Pinpoint the cell where the given text exists, returning its (x, y) midpoint coordinate. 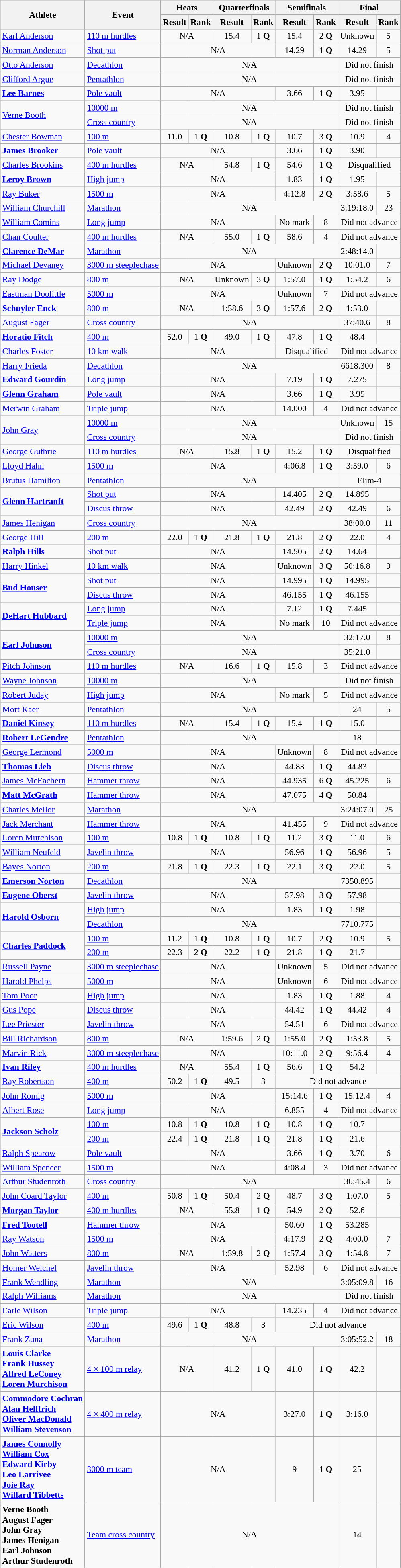
15.0 (357, 724)
Norman Anderson (43, 51)
1:53.0 (357, 308)
Brutus Hamilton (43, 480)
Edward Gourdin (43, 380)
14.235 (294, 1311)
Karl Anderson (43, 36)
3:58.6 (357, 194)
John Coard Taylor (43, 1196)
11 (388, 523)
Lee Barnes (43, 94)
1:57.6 (294, 308)
35:21.0 (357, 652)
3.90 (357, 151)
John Gray (43, 430)
Commodore Cochran Alan Helffrich Oliver MacDonald William Stevenson (43, 1414)
15 (388, 423)
1.88 (357, 996)
Eugene Oberst (43, 896)
Heats (186, 8)
50.8 (174, 1196)
15:14.6 (294, 1096)
Merwin Graham (43, 409)
William Comins (43, 223)
1:55.0 (294, 1039)
50.84 (357, 795)
Harry Hinkel (43, 566)
Ray Dodge (43, 280)
14.405 (294, 494)
2:48:14.0 (357, 251)
Jackson Scholz (43, 1132)
Verne Booth August Fager John Gray James Henigan Earl Johnson Arthur Studenroth (43, 1535)
Semifinals (307, 8)
Charles Brookins (43, 165)
Glenn Graham (43, 394)
21.7 (357, 953)
47.075 (294, 795)
Matt McGrath (43, 795)
23 (388, 208)
Harry Frieda (43, 366)
William Churchill (43, 208)
52.0 (174, 337)
41.2 (232, 1369)
4:08.4 (294, 1168)
3:19:18.0 (357, 208)
Otto Anderson (43, 65)
55.4 (232, 1067)
54.9 (294, 1211)
Bayes Norton (43, 867)
10:01.0 (357, 265)
Fred Tootell (43, 1225)
4 × 100 m relay (123, 1369)
1:59.6 (232, 1039)
1:07.0 (357, 1196)
1:57.0 (294, 280)
Robert LeGendre (43, 738)
52.98 (294, 1268)
7.275 (357, 380)
1:57.4 (294, 1254)
49.5 (232, 1082)
3:05:52.2 (357, 1339)
32:17.0 (357, 638)
24 (357, 709)
41.0 (294, 1369)
Eastman Doolittle (43, 294)
Pitch Johnson (43, 666)
Glenn Hartranft (43, 502)
21.6 (357, 1139)
Horatio Fitch (43, 337)
Harold Osborn (43, 917)
50:16.8 (357, 566)
55.8 (232, 1211)
14 (357, 1535)
John Watters (43, 1254)
Chester Bowman (43, 137)
Harold Phelps (43, 982)
Bill Richardson (43, 1039)
Quarterfinals (244, 8)
James McEachern (43, 781)
Charles Foster (43, 351)
14.000 (294, 409)
John Romig (43, 1096)
Ray Robertson (43, 1082)
Team cross country (123, 1535)
James Henigan (43, 523)
Michael Devaney (43, 265)
Homer Welchel (43, 1268)
3.70 (357, 1153)
Tom Poor (43, 996)
DeHart Hubbard (43, 616)
50.2 (174, 1082)
58.6 (294, 237)
54.2 (357, 1067)
William Neufeld (43, 853)
3:24:07.0 (357, 810)
Ivan Riley (43, 1067)
4:06.8 (294, 466)
Loren Murchison (43, 838)
14.64 (357, 552)
3000 m team (123, 1470)
4:17.9 (294, 1239)
James Connolly William Cox Edward Kirby Leo Larrivee Joie Ray Willard Tibbetts (43, 1470)
22.2 (232, 953)
53.285 (357, 1225)
Lloyd Hahn (43, 466)
Morgan Taylor (43, 1211)
47.8 (294, 337)
George Lermond (43, 752)
Gus Pope (43, 1010)
Event (123, 14)
Clifford Argue (43, 79)
Bud Houser (43, 588)
Eric Wilson (43, 1325)
Marvin Rick (43, 1053)
55.0 (232, 237)
7.12 (294, 609)
Verne Booth (43, 115)
Charles Mellor (43, 810)
7350.895 (357, 881)
10 (326, 623)
Ray Buker (43, 194)
37:40.6 (357, 323)
Ralph Williams (43, 1296)
54.6 (294, 165)
Arthur Studenroth (43, 1182)
15.2 (294, 452)
54.8 (232, 165)
4:12.8 (294, 194)
1:54.2 (357, 280)
Jack Merchant (43, 824)
9:56.4 (357, 1053)
Wayne Johnson (43, 681)
4:00.0 (357, 1239)
42.2 (357, 1369)
1:53.8 (357, 1039)
56.6 (294, 1067)
Earle Wilson (43, 1311)
Final (369, 8)
James Brooker (43, 151)
Ralph Spearow (43, 1153)
George Hill (43, 537)
Elim-4 (369, 480)
Robert Juday (43, 695)
1.98 (357, 910)
Charles Paddock (43, 945)
George Guthrie (43, 452)
Ray Watson (43, 1239)
41.455 (294, 824)
22.4 (174, 1139)
54.51 (294, 1025)
Earl Johnson (43, 645)
16.6 (232, 666)
52.6 (357, 1211)
Leroy Brown (43, 180)
6 Q (326, 781)
4 × 400 m relay (123, 1414)
Louis Clarke Frank Hussey Alfred LeConey Loren Murchison (43, 1369)
6.855 (294, 1110)
22.1 (294, 867)
16 (388, 1282)
7.19 (294, 380)
10:11.0 (294, 1053)
1:59.8 (232, 1254)
3:27.0 (294, 1414)
14.505 (294, 552)
Russell Payne (43, 967)
Schuyler Enck (43, 308)
1:58.6 (232, 308)
49.0 (232, 337)
48.7 (294, 1196)
7.445 (357, 609)
1:54.8 (357, 1254)
15:12.4 (357, 1096)
Emerson Norton (43, 881)
7710.775 (357, 924)
3:59.0 (357, 466)
Mort Kaer (43, 709)
3:16.0 (357, 1414)
48.4 (357, 337)
William Spencer (43, 1168)
1.95 (357, 180)
50.4 (232, 1196)
36:45.4 (357, 1182)
Daniel Kinsey (43, 724)
Thomas Lieb (43, 767)
38:00.0 (357, 523)
Clarence DeMar (43, 251)
Athlete (43, 14)
49.6 (174, 1325)
August Fager (43, 323)
Albert Rose (43, 1110)
4 Q (326, 795)
48.8 (232, 1325)
Frank Wendling (43, 1282)
Frank Zuna (43, 1339)
6618.300 (357, 366)
3:05:09.8 (357, 1282)
Lee Priester (43, 1025)
Ralph Hills (43, 552)
Chan Coulter (43, 237)
44.935 (294, 781)
50.60 (294, 1225)
14.895 (357, 494)
45.225 (357, 781)
